Return [X, Y] of the center of cell containing provided text 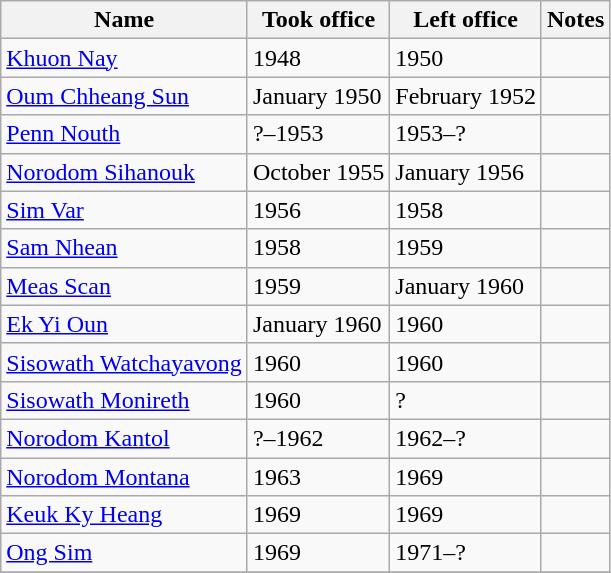
Penn Nouth [124, 134]
Norodom Sihanouk [124, 172]
Sisowath Watchayavong [124, 362]
Left office [466, 20]
Notes [575, 20]
1971–? [466, 553]
1962–? [466, 438]
Oum Chheang Sun [124, 96]
January 1950 [318, 96]
Khuon Nay [124, 58]
1950 [466, 58]
?–1962 [318, 438]
January 1956 [466, 172]
Sam Nhean [124, 248]
Name [124, 20]
1956 [318, 210]
October 1955 [318, 172]
1948 [318, 58]
Norodom Kantol [124, 438]
Meas Scan [124, 286]
Ong Sim [124, 553]
Sim Var [124, 210]
1963 [318, 477]
Took office [318, 20]
Ek Yi Oun [124, 324]
?–1953 [318, 134]
Keuk Ky Heang [124, 515]
February 1952 [466, 96]
? [466, 400]
1953–? [466, 134]
Sisowath Monireth [124, 400]
Norodom Montana [124, 477]
